Identify which cell holds the provided text, then report its [x, y] central coordinate. 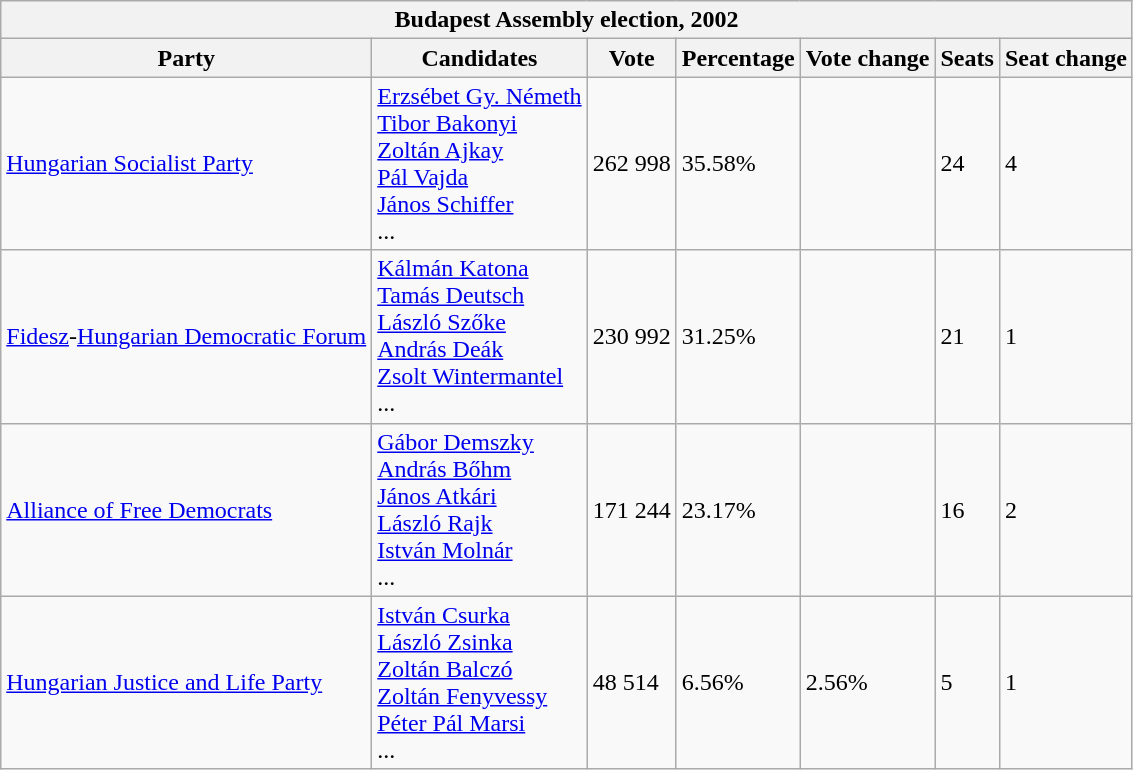
31.25% [738, 336]
2 [1066, 510]
Alliance of Free Democrats [186, 510]
262 998 [632, 164]
Budapest Assembly election, 2002 [567, 20]
Fidesz-Hungarian Democratic Forum [186, 336]
Candidates [480, 58]
Party [186, 58]
16 [967, 510]
István CsurkaLászló ZsinkaZoltán BalczóZoltán FenyvessyPéter Pál Marsi... [480, 682]
Gábor DemszkyAndrás BőhmJános AtkáriLászló RajkIstván Molnár... [480, 510]
Erzsébet Gy. NémethTibor BakonyiZoltán AjkayPál VajdaJános Schiffer... [480, 164]
Percentage [738, 58]
Hungarian Socialist Party [186, 164]
23.17% [738, 510]
5 [967, 682]
Vote [632, 58]
2.56% [868, 682]
48 514 [632, 682]
Seat change [1066, 58]
24 [967, 164]
230 992 [632, 336]
4 [1066, 164]
Kálmán KatonaTamás DeutschLászló SzőkeAndrás DeákZsolt Wintermantel... [480, 336]
6.56% [738, 682]
Seats [967, 58]
21 [967, 336]
35.58% [738, 164]
171 244 [632, 510]
Vote change [868, 58]
Hungarian Justice and Life Party [186, 682]
